Return the [X, Y] coordinate for the center point of the cell that contains the specified text.  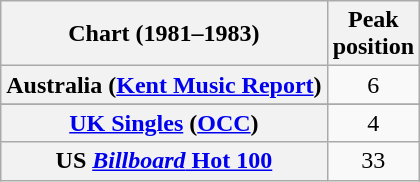
Australia (Kent Music Report) [164, 85]
4 [373, 123]
Chart (1981–1983) [164, 34]
33 [373, 161]
6 [373, 85]
UK Singles (OCC) [164, 123]
Peakposition [373, 34]
US Billboard Hot 100 [164, 161]
